Pinpoint the cell where the given text exists, returning its [X, Y] midpoint coordinate. 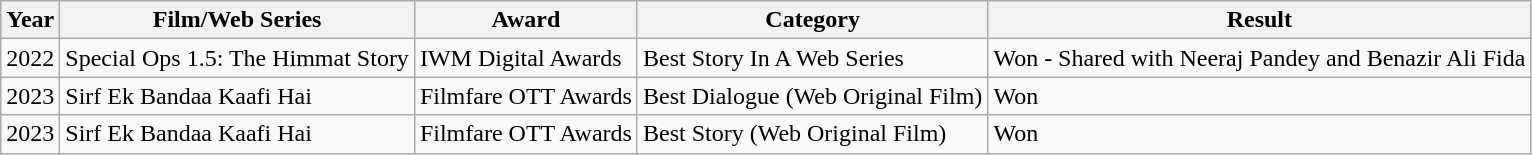
Special Ops 1.5: The Himmat Story [238, 58]
Year [30, 20]
Won - Shared with Neeraj Pandey and Benazir Ali Fida [1260, 58]
Film/Web Series [238, 20]
2022 [30, 58]
Result [1260, 20]
Best Story (Web Original Film) [812, 134]
Best Dialogue (Web Original Film) [812, 96]
Category [812, 20]
IWM Digital Awards [526, 58]
Award [526, 20]
Best Story In A Web Series [812, 58]
